Determine the (X, Y) coordinate at the center of the cell enclosing the given text.  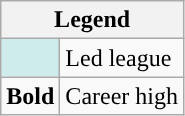
Led league (122, 58)
Legend (92, 20)
Bold (30, 96)
Career high (122, 96)
